Pinpoint the cell where the given text exists, returning its (X, Y) midpoint coordinate. 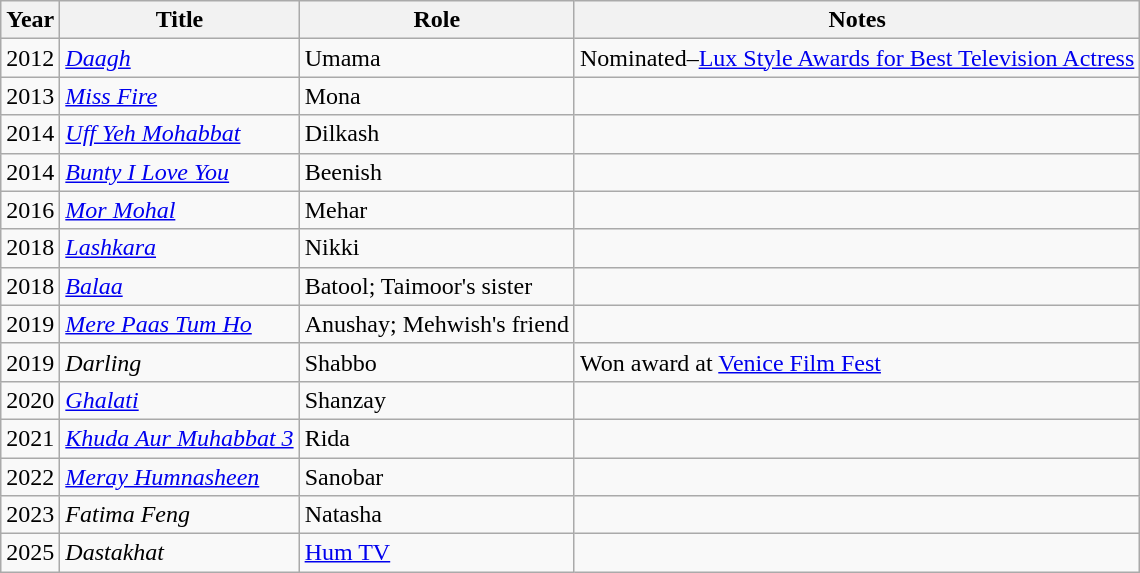
Dastakhat (180, 553)
Daagh (180, 58)
Uff Yeh Mohabbat (180, 134)
2012 (30, 58)
Hum TV (436, 553)
Anushay; Mehwish's friend (436, 324)
Nominated–Lux Style Awards for Best Television Actress (856, 58)
2020 (30, 400)
Darling (180, 362)
Umama (436, 58)
Title (180, 20)
Dilkash (436, 134)
2022 (30, 477)
Khuda Aur Muhabbat 3 (180, 438)
Shanzay (436, 400)
Rida (436, 438)
Role (436, 20)
Notes (856, 20)
Nikki (436, 248)
2025 (30, 553)
Sanobar (436, 477)
Meray Humnasheen (180, 477)
Shabbo (436, 362)
Fatima Feng (180, 515)
2023 (30, 515)
Natasha (436, 515)
Balaa (180, 286)
2013 (30, 96)
2016 (30, 210)
Year (30, 20)
Lashkara (180, 248)
Batool; Taimoor's sister (436, 286)
Bunty I Love You (180, 172)
Mere Paas Tum Ho (180, 324)
Beenish (436, 172)
Mehar (436, 210)
2021 (30, 438)
Mona (436, 96)
Miss Fire (180, 96)
Ghalati (180, 400)
Won award at Venice Film Fest (856, 362)
Mor Mohal (180, 210)
